Identify which cell holds the provided text, then report its [x, y] central coordinate. 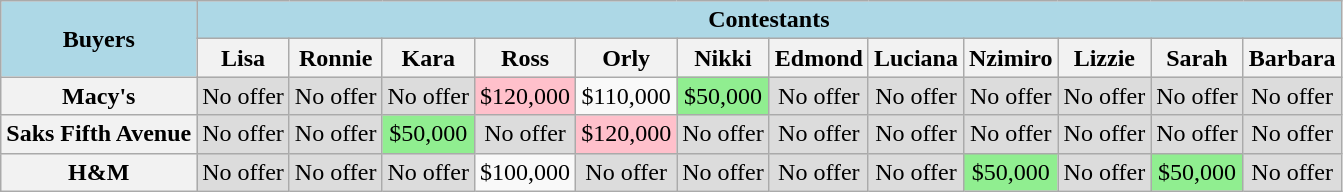
Sarah [1198, 58]
Buyers [99, 39]
H&M [99, 172]
Edmond [818, 58]
Orly [626, 58]
Lizzie [1104, 58]
Luciana [916, 58]
Ross [526, 58]
$100,000 [526, 172]
Nikki [724, 58]
Barbara [1292, 58]
Lisa [244, 58]
Nzimiro [1010, 58]
Ronnie [336, 58]
Macy's [99, 96]
Kara [428, 58]
Saks Fifth Avenue [99, 134]
$110,000 [626, 96]
Contestants [769, 20]
